Search for the cell housing the specified text and yield its [X, Y] center coordinate. 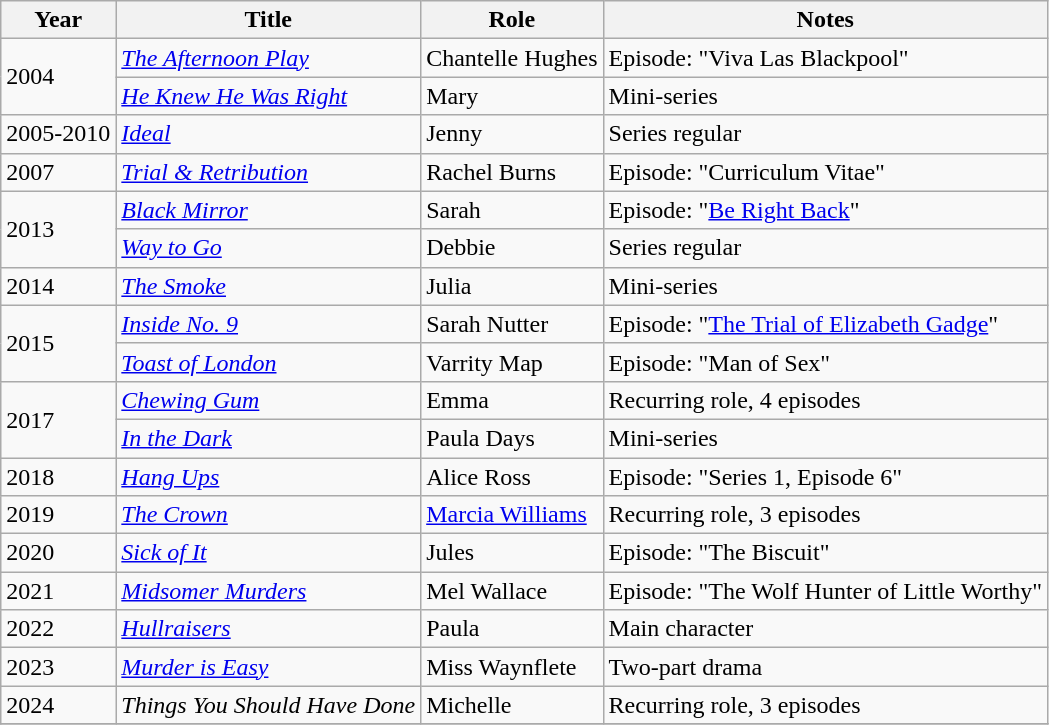
Things You Should Have Done [268, 705]
Episode: "The Trial of Elizabeth Gadge" [825, 324]
Black Mirror [268, 210]
Mary [512, 96]
Michelle [512, 705]
Sarah [512, 210]
Alice Ross [512, 477]
Paula [512, 629]
Ideal [268, 134]
2007 [58, 172]
2022 [58, 629]
Murder is Easy [268, 667]
Episode: "The Wolf Hunter of Little Worthy" [825, 591]
2005-2010 [58, 134]
Chantelle Hughes [512, 58]
Role [512, 20]
Paula Days [512, 438]
Episode: "The Biscuit" [825, 553]
Emma [512, 400]
2024 [58, 705]
2019 [58, 515]
Varrity Map [512, 362]
Title [268, 20]
Recurring role, 4 episodes [825, 400]
Trial & Retribution [268, 172]
2015 [58, 343]
The Crown [268, 515]
2023 [58, 667]
Debbie [512, 248]
In the Dark [268, 438]
2018 [58, 477]
Julia [512, 286]
Episode: "Series 1, Episode 6" [825, 477]
Episode: "Viva Las Blackpool" [825, 58]
Jenny [512, 134]
2014 [58, 286]
2004 [58, 77]
Two-part drama [825, 667]
Way to Go [268, 248]
Sarah Nutter [512, 324]
Toast of London [268, 362]
Rachel Burns [512, 172]
He Knew He Was Right [268, 96]
Miss Waynflete [512, 667]
Marcia Williams [512, 515]
Inside No. 9 [268, 324]
2017 [58, 419]
Main character [825, 629]
Episode: "Curriculum Vitae" [825, 172]
Notes [825, 20]
Hang Ups [268, 477]
Chewing Gum [268, 400]
Jules [512, 553]
Mel Wallace [512, 591]
2013 [58, 229]
The Smoke [268, 286]
2021 [58, 591]
Episode: "Be Right Back" [825, 210]
2020 [58, 553]
Episode: "Man of Sex" [825, 362]
Year [58, 20]
Sick of It [268, 553]
Midsomer Murders [268, 591]
Hullraisers [268, 629]
The Afternoon Play [268, 58]
